Capture the cell that displays the provided text and extract its (x, y) central coordinate. 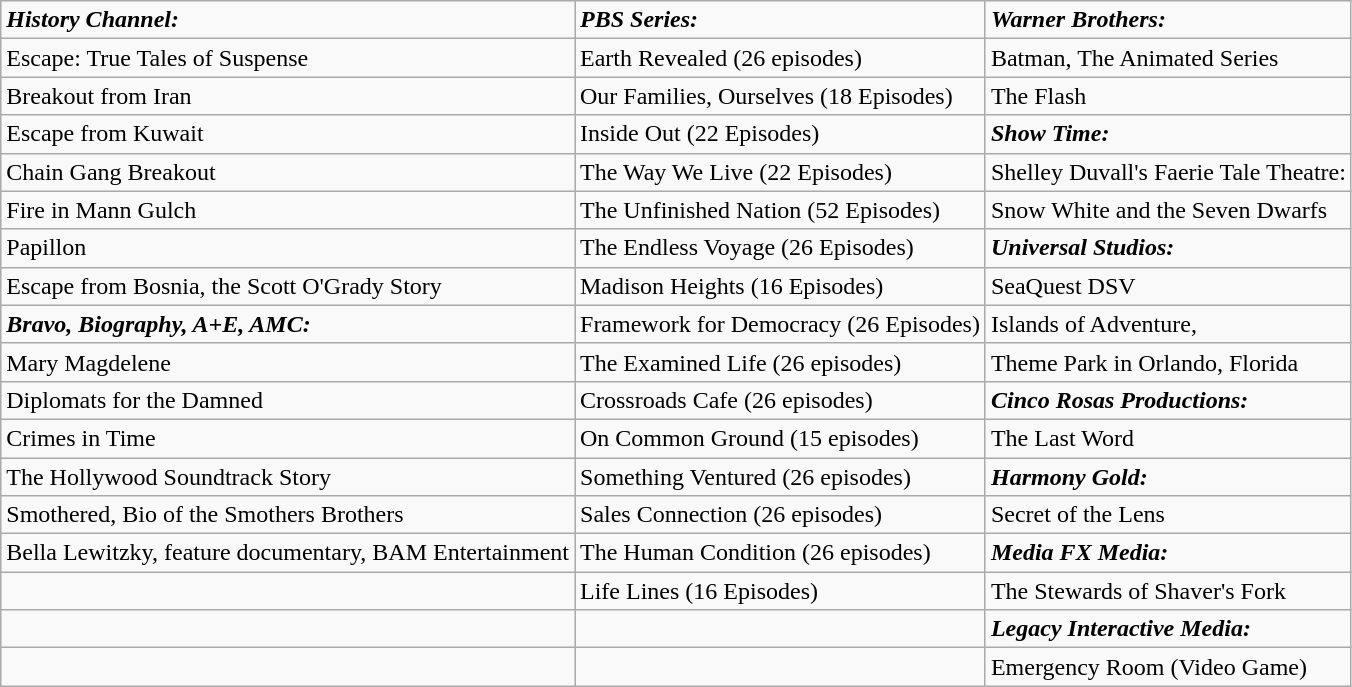
Cinco Rosas Productions: (1168, 400)
Escape from Kuwait (288, 134)
Emergency Room (Video Game) (1168, 667)
History Channel: (288, 20)
Mary Magdelene (288, 362)
The Flash (1168, 96)
Something Ventured (26 episodes) (780, 477)
Framework for Democracy (26 Episodes) (780, 324)
Universal Studios: (1168, 248)
The Endless Voyage (26 Episodes) (780, 248)
Bella Lewitzky, feature documentary, BAM Entertainment (288, 553)
Crimes in Time (288, 438)
Chain Gang Breakout (288, 172)
The Unfinished Nation (52 Episodes) (780, 210)
Breakout from Iran (288, 96)
The Human Condition (26 episodes) (780, 553)
Escape: True Tales of Suspense (288, 58)
Shelley Duvall's Faerie Tale Theatre: (1168, 172)
PBS Series: (780, 20)
Media FX Media: (1168, 553)
The Last Word (1168, 438)
Secret of the Lens (1168, 515)
Bravo, Biography, A+E, AMC: (288, 324)
Harmony Gold: (1168, 477)
Islands of Adventure, (1168, 324)
Our Families, Ourselves (18 Episodes) (780, 96)
Snow White and the Seven Dwarfs (1168, 210)
Life Lines (16 Episodes) (780, 591)
Batman, The Animated Series (1168, 58)
Papillon (288, 248)
Diplomats for the Damned (288, 400)
Earth Revealed (26 episodes) (780, 58)
Inside Out (22 Episodes) (780, 134)
Smothered, Bio of the Smothers Brothers (288, 515)
Crossroads Cafe (26 episodes) (780, 400)
Legacy Interactive Media: (1168, 629)
Escape from Bosnia, the Scott O'Grady Story (288, 286)
The Stewards of Shaver's Fork (1168, 591)
On Common Ground (15 episodes) (780, 438)
Madison Heights (16 Episodes) (780, 286)
Warner Brothers: (1168, 20)
SeaQuest DSV (1168, 286)
Show Time: (1168, 134)
The Hollywood Soundtrack Story (288, 477)
Sales Connection (26 episodes) (780, 515)
The Way We Live (22 Episodes) (780, 172)
The Examined Life (26 episodes) (780, 362)
Fire in Mann Gulch (288, 210)
Theme Park in Orlando, Florida (1168, 362)
